Determine the [x, y] coordinate at the center of the cell enclosing the given text.  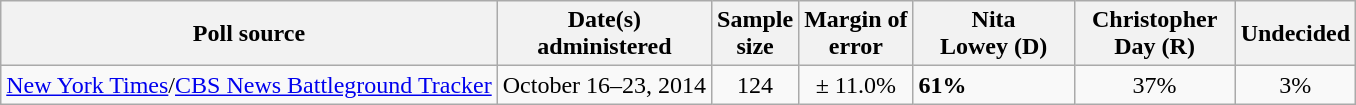
New York Times/CBS News Battleground Tracker [249, 85]
Undecided [1295, 34]
ChristopherDay (R) [1154, 34]
Samplesize [756, 34]
Margin oferror [856, 34]
61% [994, 85]
NitaLowey (D) [994, 34]
Date(s)administered [604, 34]
October 16–23, 2014 [604, 85]
3% [1295, 85]
37% [1154, 85]
124 [756, 85]
Poll source [249, 34]
± 11.0% [856, 85]
